Search for the cell housing the specified text and yield its [X, Y] center coordinate. 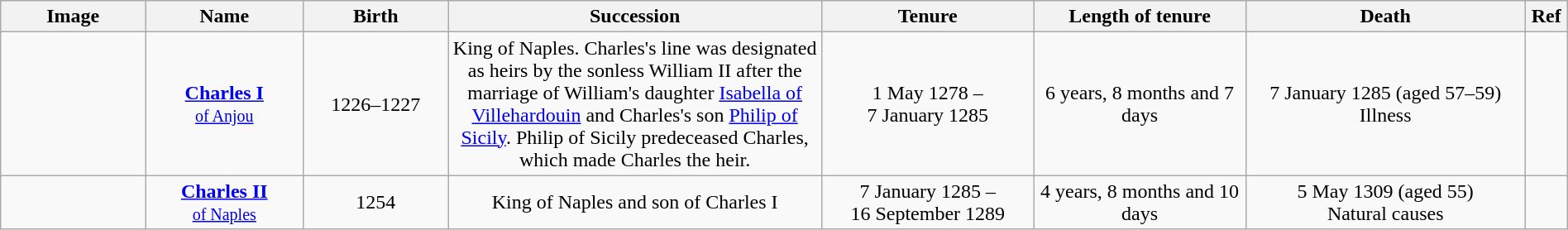
Ref [1546, 17]
7 January 1285 –16 September 1289 [928, 202]
7 January 1285 (aged 57–59)Illness [1385, 104]
4 years, 8 months and 10 days [1140, 202]
Charles Iof Anjou [225, 104]
Succession [635, 17]
1 May 1278 –7 January 1285 [928, 104]
Death [1385, 17]
1226–1227 [375, 104]
Tenure [928, 17]
Image [73, 17]
5 May 1309 (aged 55)Natural causes [1385, 202]
Birth [375, 17]
Length of tenure [1140, 17]
6 years, 8 months and 7 days [1140, 104]
King of Naples and son of Charles I [635, 202]
1254 [375, 202]
Name [225, 17]
Charles IIof Naples [225, 202]
